Extract the (X, Y) coordinate from the center of the cell holding the provided text.  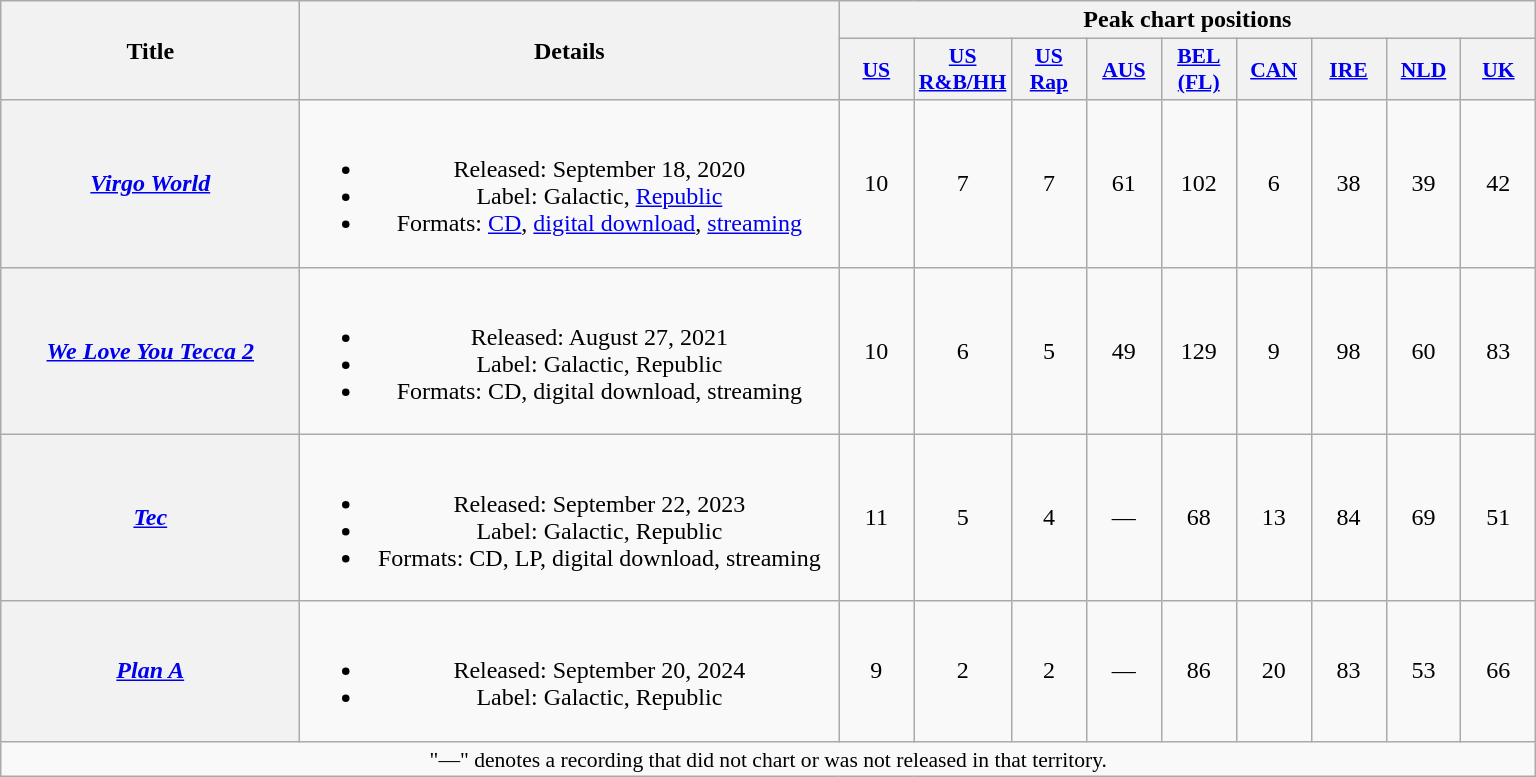
USRap (1048, 70)
68 (1198, 518)
US (876, 70)
98 (1348, 350)
Released: August 27, 2021Label: Galactic, RepublicFormats: CD, digital download, streaming (570, 350)
AUS (1124, 70)
Released: September 22, 2023Label: Galactic, RepublicFormats: CD, LP, digital download, streaming (570, 518)
4 (1048, 518)
IRE (1348, 70)
UK (1498, 70)
61 (1124, 184)
Released: September 20, 2024Label: Galactic, Republic (570, 671)
60 (1424, 350)
102 (1198, 184)
Title (150, 50)
Plan A (150, 671)
CAN (1274, 70)
66 (1498, 671)
"—" denotes a recording that did not chart or was not released in that territory. (768, 759)
Released: September 18, 2020Label: Galactic, RepublicFormats: CD, digital download, streaming (570, 184)
69 (1424, 518)
Virgo World (150, 184)
20 (1274, 671)
49 (1124, 350)
Tec (150, 518)
129 (1198, 350)
Peak chart positions (1188, 20)
13 (1274, 518)
51 (1498, 518)
38 (1348, 184)
53 (1424, 671)
NLD (1424, 70)
39 (1424, 184)
86 (1198, 671)
84 (1348, 518)
11 (876, 518)
We Love You Tecca 2 (150, 350)
USR&B/HH (963, 70)
42 (1498, 184)
Details (570, 50)
BEL(FL) (1198, 70)
